For the text-containing cell, return its midpoint in [X, Y] coordinate format. 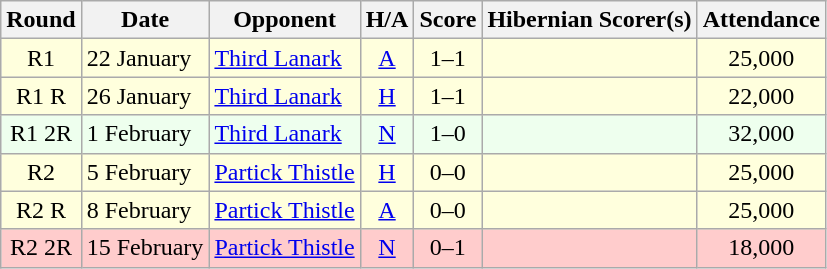
15 February [145, 248]
R2 R [41, 210]
22,000 [761, 96]
26 January [145, 96]
R1 R [41, 96]
Score [448, 20]
5 February [145, 172]
R2 2R [41, 248]
R1 2R [41, 134]
0–1 [448, 248]
Date [145, 20]
Round [41, 20]
18,000 [761, 248]
Attendance [761, 20]
R1 [41, 58]
Hibernian Scorer(s) [590, 20]
R2 [41, 172]
22 January [145, 58]
1–0 [448, 134]
Opponent [284, 20]
32,000 [761, 134]
1 February [145, 134]
H/A [387, 20]
8 February [145, 210]
